Determine the [X, Y] coordinate at the center of the cell enclosing the given text.  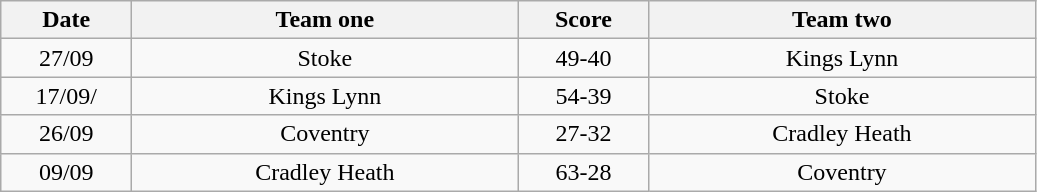
Date [66, 20]
Team one [325, 20]
27-32 [584, 134]
63-28 [584, 172]
26/09 [66, 134]
54-39 [584, 96]
Team two [842, 20]
49-40 [584, 58]
27/09 [66, 58]
09/09 [66, 172]
Score [584, 20]
17/09/ [66, 96]
